Detect which cell encompasses the target text, then output its (x, y) center coordinate. 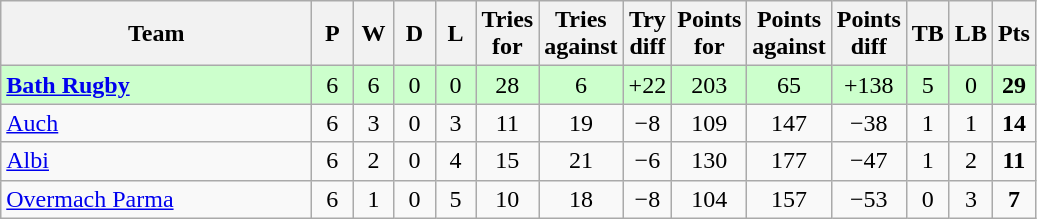
Pts (1014, 34)
18 (581, 199)
−38 (868, 123)
104 (710, 199)
Albi (156, 161)
147 (789, 123)
21 (581, 161)
157 (789, 199)
−6 (648, 161)
Tries for (508, 34)
203 (710, 85)
109 (710, 123)
177 (789, 161)
7 (1014, 199)
−47 (868, 161)
W (374, 34)
Bath Rugby (156, 85)
Auch (156, 123)
Points diff (868, 34)
+22 (648, 85)
P (332, 34)
28 (508, 85)
130 (710, 161)
Team (156, 34)
Points against (789, 34)
Overmach Parma (156, 199)
Tries against (581, 34)
29 (1014, 85)
14 (1014, 123)
10 (508, 199)
4 (456, 161)
L (456, 34)
65 (789, 85)
Try diff (648, 34)
15 (508, 161)
−53 (868, 199)
LB (970, 34)
19 (581, 123)
TB (928, 34)
D (414, 34)
+138 (868, 85)
Points for (710, 34)
